For the text-containing cell, return its midpoint in (X, Y) coordinate format. 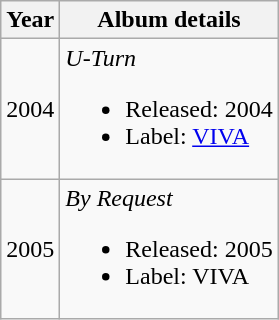
2004 (30, 109)
Year (30, 20)
By RequestReleased: 2005Label: VIVA (169, 249)
2005 (30, 249)
U-TurnReleased: 2004Label: VIVA (169, 109)
Album details (169, 20)
